Output the (X, Y) coordinate of the center of the cell containing the given text.  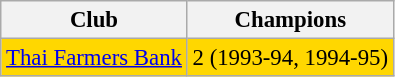
Champions (290, 20)
2 (1993-94, 1994-95) (290, 58)
Club (94, 20)
Thai Farmers Bank (94, 58)
